Return the (x, y) coordinate for the center point of the cell that contains the specified text.  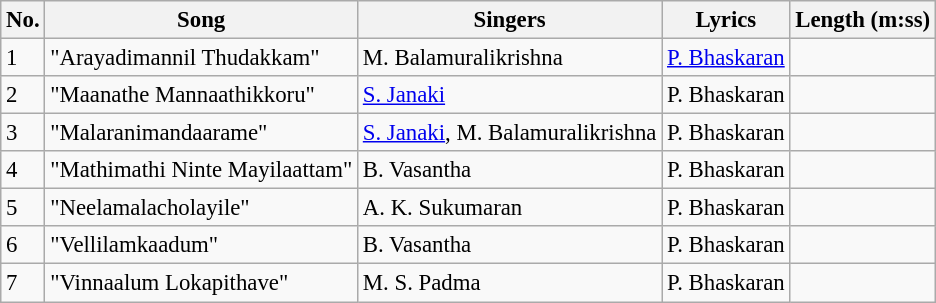
Singers (510, 20)
S. Janaki, M. Balamuralikrishna (510, 133)
"Malaranimandaarame" (202, 133)
7 (23, 283)
Length (m:ss) (862, 20)
3 (23, 133)
4 (23, 170)
M. Balamuralikrishna (510, 58)
2 (23, 95)
A. K. Sukumaran (510, 208)
S. Janaki (510, 95)
"Vellilamkaadum" (202, 245)
"Vinnaalum Lokapithave" (202, 283)
5 (23, 208)
No. (23, 20)
"Mathimathi Ninte Mayilaattam" (202, 170)
"Neelamalacholayile" (202, 208)
Song (202, 20)
Lyrics (726, 20)
1 (23, 58)
"Maanathe Mannaathikkoru" (202, 95)
M. S. Padma (510, 283)
6 (23, 245)
"Arayadimannil Thudakkam" (202, 58)
